Capture the cell that displays the provided text and extract its [X, Y] central coordinate. 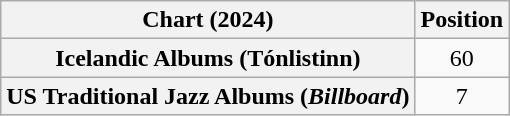
US Traditional Jazz Albums (Billboard) [208, 96]
60 [462, 58]
Chart (2024) [208, 20]
Icelandic Albums (Tónlistinn) [208, 58]
Position [462, 20]
7 [462, 96]
